Find where the given text appears and provide that cell's center as (x, y) coordinate. 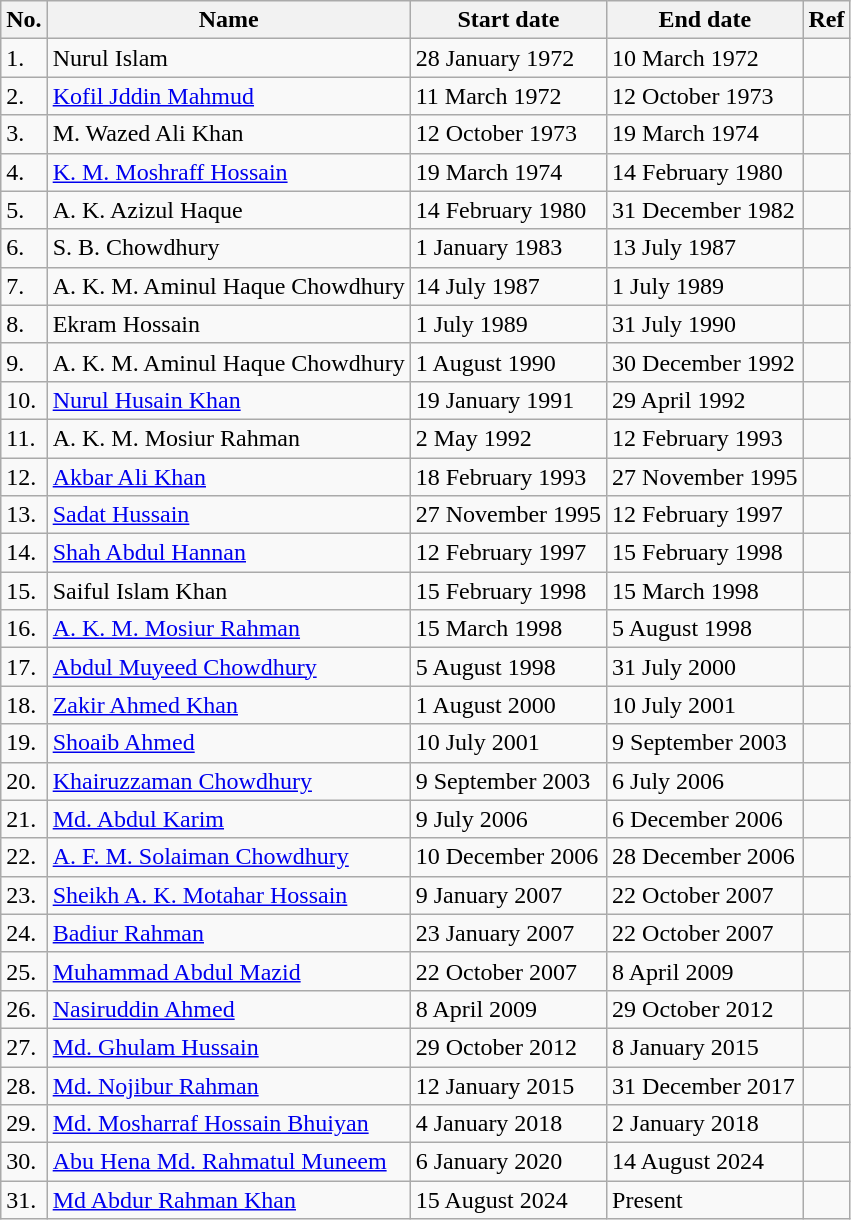
Md Abdur Rahman Khan (228, 1200)
9. (24, 362)
S. B. Chowdhury (228, 248)
23 January 2007 (508, 933)
Shah Abdul Hannan (228, 553)
1. (24, 58)
29. (24, 1124)
No. (24, 20)
Ref (826, 20)
1 January 1983 (508, 248)
Khairuzzaman Chowdhury (228, 781)
31 July 1990 (705, 324)
14 August 2024 (705, 1162)
2 May 1992 (508, 438)
Nasiruddin Ahmed (228, 1009)
6 January 2020 (508, 1162)
28. (24, 1085)
11. (24, 438)
19 January 1991 (508, 400)
30. (24, 1162)
Nurul Islam (228, 58)
Badiur Rahman (228, 933)
Abdul Muyeed Chowdhury (228, 667)
25. (24, 971)
31. (24, 1200)
15. (24, 591)
28 December 2006 (705, 857)
M. Wazed Ali Khan (228, 134)
6. (24, 248)
Md. Mosharraf Hossain Bhuiyan (228, 1124)
12 January 2015 (508, 1085)
18 February 1993 (508, 477)
Start date (508, 20)
31 December 1982 (705, 210)
13 July 1987 (705, 248)
Akbar Ali Khan (228, 477)
27. (24, 1047)
A. K. Azizul Haque (228, 210)
Ekram Hossain (228, 324)
End date (705, 20)
Nurul Husain Khan (228, 400)
Zakir Ahmed Khan (228, 705)
30 December 1992 (705, 362)
21. (24, 819)
4 January 2018 (508, 1124)
Abu Hena Md. Rahmatul Muneem (228, 1162)
20. (24, 781)
10. (24, 400)
14. (24, 553)
7. (24, 286)
Md. Abdul Karim (228, 819)
Shoaib Ahmed (228, 743)
24. (24, 933)
26. (24, 1009)
31 July 2000 (705, 667)
6 December 2006 (705, 819)
2 January 2018 (705, 1124)
19. (24, 743)
18. (24, 705)
Present (705, 1200)
9 July 2006 (508, 819)
Saiful Islam Khan (228, 591)
4. (24, 172)
28 January 1972 (508, 58)
5. (24, 210)
Muhammad Abdul Mazid (228, 971)
Md. Nojibur Rahman (228, 1085)
6 July 2006 (705, 781)
Sadat Hussain (228, 515)
12. (24, 477)
K. M. Moshraff Hossain (228, 172)
3. (24, 134)
22. (24, 857)
Sheikh A. K. Motahar Hossain (228, 895)
17. (24, 667)
12 February 1993 (705, 438)
23. (24, 895)
10 March 1972 (705, 58)
Kofil Jddin Mahmud (228, 96)
1 August 1990 (508, 362)
8 January 2015 (705, 1047)
16. (24, 629)
Md. Ghulam Hussain (228, 1047)
15 August 2024 (508, 1200)
31 December 2017 (705, 1085)
29 April 1992 (705, 400)
14 July 1987 (508, 286)
11 March 1972 (508, 96)
10 December 2006 (508, 857)
9 January 2007 (508, 895)
13. (24, 515)
A. F. M. Solaiman Chowdhury (228, 857)
8. (24, 324)
1 August 2000 (508, 705)
Name (228, 20)
2. (24, 96)
